Detect which cell encompasses the target text, then output its (x, y) center coordinate. 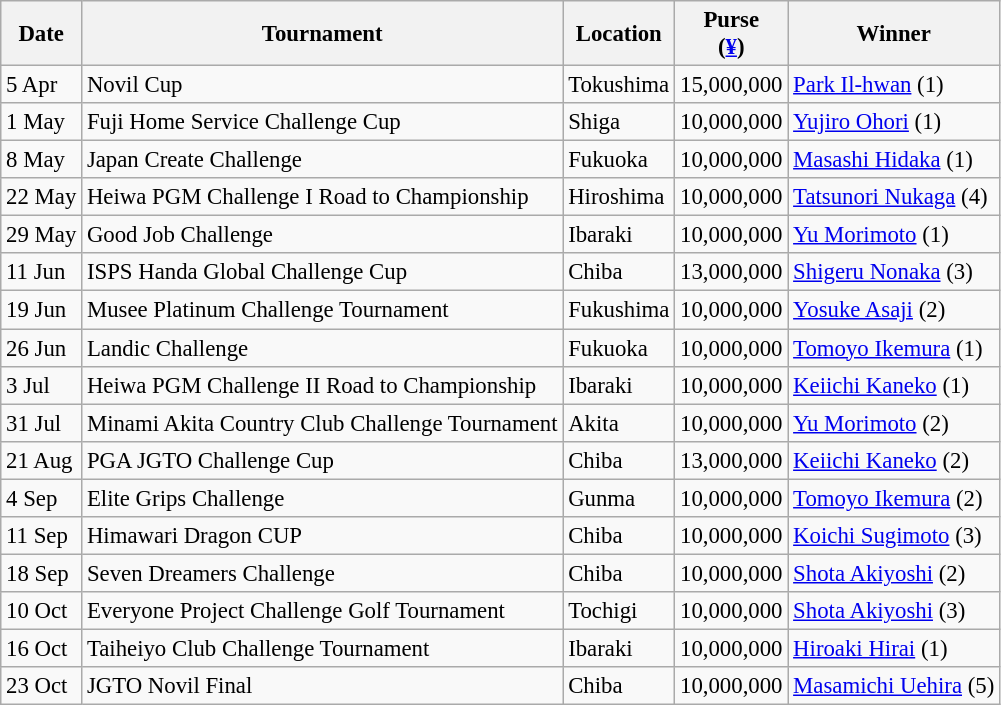
10 Oct (42, 611)
Tomoyo Ikemura (2) (894, 498)
5 Apr (42, 85)
Tochigi (619, 611)
26 Jun (42, 348)
Gunma (619, 498)
Winner (894, 34)
Shiga (619, 122)
Taiheiyo Club Challenge Tournament (322, 648)
15,000,000 (732, 85)
Fukushima (619, 310)
Elite Grips Challenge (322, 498)
23 Oct (42, 686)
Heiwa PGM Challenge II Road to Championship (322, 385)
16 Oct (42, 648)
29 May (42, 235)
Yu Morimoto (2) (894, 423)
18 Sep (42, 573)
Novil Cup (322, 85)
4 Sep (42, 498)
11 Sep (42, 536)
8 May (42, 160)
Shota Akiyoshi (3) (894, 611)
Masamichi Uehira (5) (894, 686)
Date (42, 34)
ISPS Handa Global Challenge Cup (322, 273)
Shigeru Nonaka (3) (894, 273)
Landic Challenge (322, 348)
Hiroshima (619, 197)
Keiichi Kaneko (2) (894, 460)
Yujiro Ohori (1) (894, 122)
Tournament (322, 34)
Akita (619, 423)
Yu Morimoto (1) (894, 235)
Tokushima (619, 85)
Minami Akita Country Club Challenge Tournament (322, 423)
Yosuke Asaji (2) (894, 310)
Heiwa PGM Challenge I Road to Championship (322, 197)
Koichi Sugimoto (3) (894, 536)
Location (619, 34)
Tatsunori Nukaga (4) (894, 197)
Everyone Project Challenge Golf Tournament (322, 611)
19 Jun (42, 310)
Shota Akiyoshi (2) (894, 573)
Fuji Home Service Challenge Cup (322, 122)
JGTO Novil Final (322, 686)
Musee Platinum Challenge Tournament (322, 310)
PGA JGTO Challenge Cup (322, 460)
Tomoyo Ikemura (1) (894, 348)
Hiroaki Hirai (1) (894, 648)
21 Aug (42, 460)
22 May (42, 197)
11 Jun (42, 273)
Masashi Hidaka (1) (894, 160)
1 May (42, 122)
Japan Create Challenge (322, 160)
Park Il-hwan (1) (894, 85)
Keiichi Kaneko (1) (894, 385)
Himawari Dragon CUP (322, 536)
Purse(¥) (732, 34)
Seven Dreamers Challenge (322, 573)
31 Jul (42, 423)
3 Jul (42, 385)
Good Job Challenge (322, 235)
